Return [x, y] of the center of cell containing provided text 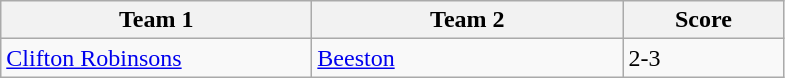
Clifton Robinsons [156, 58]
Score [704, 20]
Team 1 [156, 20]
Beeston [468, 58]
Team 2 [468, 20]
2-3 [704, 58]
